Find where the given text appears and provide that cell's center as (x, y) coordinate. 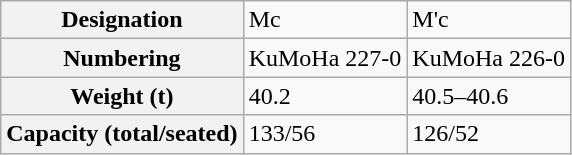
40.2 (325, 96)
126/52 (489, 134)
Numbering (122, 58)
133/56 (325, 134)
M'c (489, 20)
Mc (325, 20)
KuMoHa 226-0 (489, 58)
Weight (t) (122, 96)
40.5–40.6 (489, 96)
Designation (122, 20)
Capacity (total/seated) (122, 134)
KuMoHa 227-0 (325, 58)
